Extract the [x, y] coordinate from the center of the cell holding the provided text.  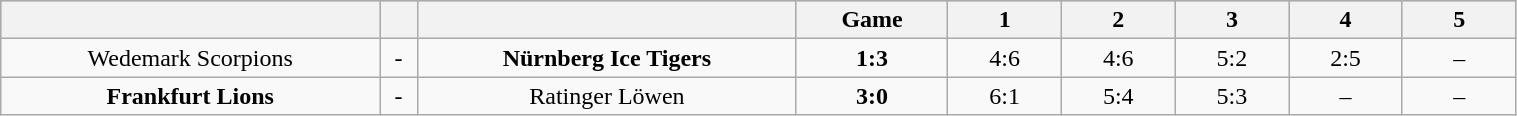
5:4 [1118, 96]
Wedemark Scorpions [190, 58]
2 [1118, 20]
Frankfurt Lions [190, 96]
5 [1459, 20]
1 [1005, 20]
Ratinger Löwen [606, 96]
Nürnberg Ice Tigers [606, 58]
1:3 [872, 58]
Game [872, 20]
5:2 [1232, 58]
3 [1232, 20]
2:5 [1346, 58]
3:0 [872, 96]
5:3 [1232, 96]
4 [1346, 20]
6:1 [1005, 96]
